Search for the cell housing the specified text and yield its (X, Y) center coordinate. 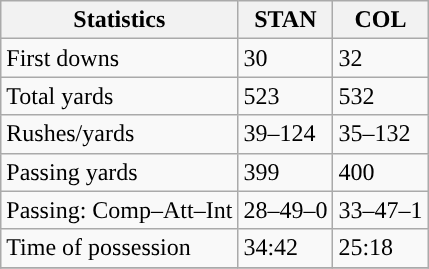
400 (380, 172)
Time of possession (120, 248)
Total yards (120, 96)
Statistics (120, 20)
399 (286, 172)
28–49–0 (286, 210)
32 (380, 58)
35–132 (380, 134)
30 (286, 58)
523 (286, 96)
Passing: Comp–Att–Int (120, 210)
25:18 (380, 248)
Rushes/yards (120, 134)
Passing yards (120, 172)
34:42 (286, 248)
33–47–1 (380, 210)
First downs (120, 58)
532 (380, 96)
COL (380, 20)
39–124 (286, 134)
STAN (286, 20)
